Search for the cell housing the specified text and yield its (X, Y) center coordinate. 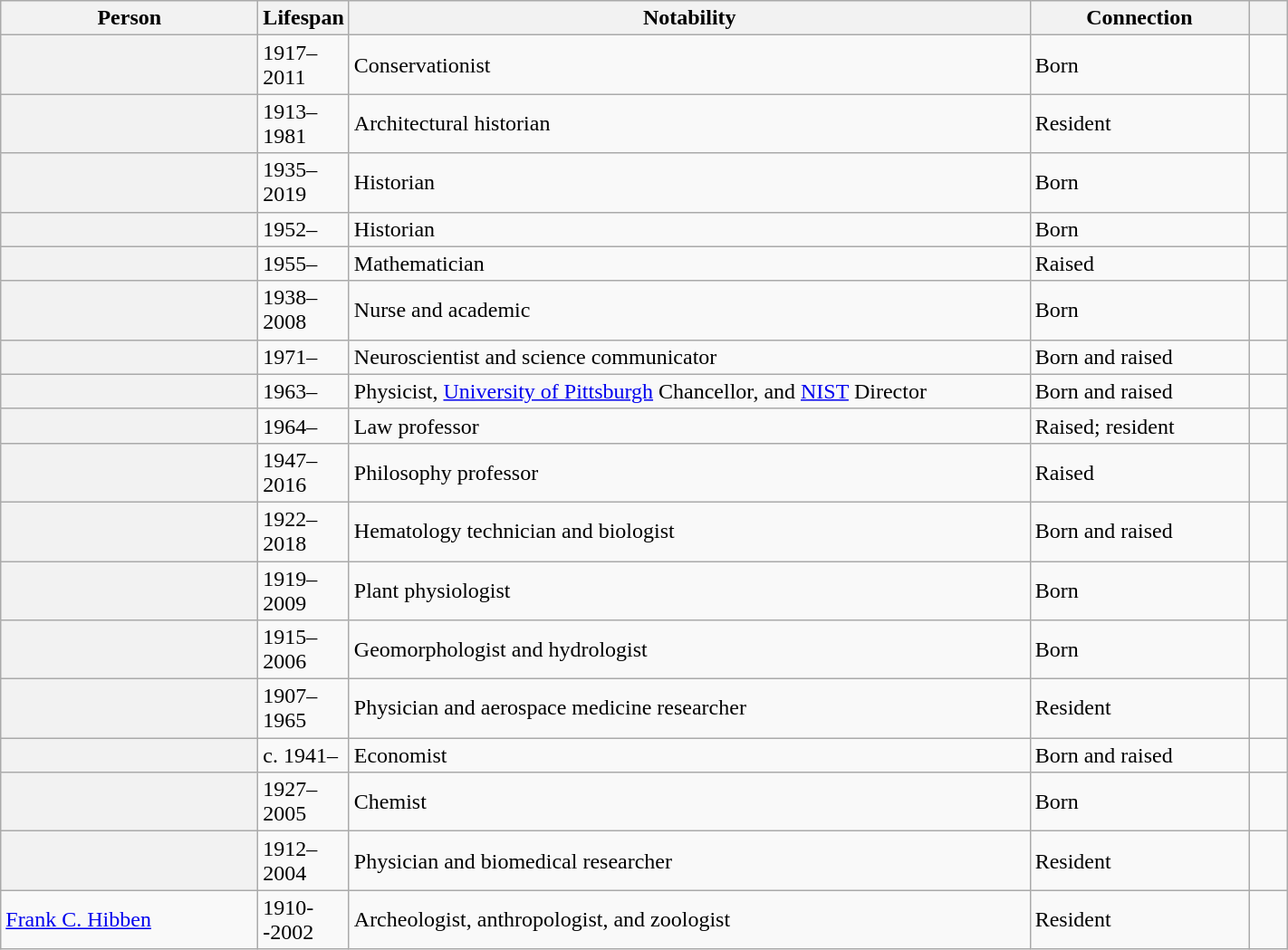
Notability (689, 18)
1917–2011 (303, 65)
1912–2004 (303, 860)
1971– (303, 357)
1964– (303, 426)
Geomorphologist and hydrologist (689, 650)
1910--2002 (303, 920)
1927–2005 (303, 802)
1955– (303, 264)
Archeologist, anthropologist, and zoologist (689, 920)
1922–2018 (303, 531)
1947–2016 (303, 473)
1913–1981 (303, 123)
1919–2009 (303, 590)
1963– (303, 391)
Conservationist (689, 65)
Hematology technician and biologist (689, 531)
1938–2008 (303, 310)
Physician and aerospace medicine researcher (689, 708)
Lifespan (303, 18)
c. 1941– (303, 755)
1907–1965 (303, 708)
Nurse and academic (689, 310)
Physician and biomedical researcher (689, 860)
Connection (1139, 18)
Philosophy professor (689, 473)
Physicist, University of Pittsburgh Chancellor, and NIST Director (689, 391)
Chemist (689, 802)
1952– (303, 229)
Raised; resident (1139, 426)
Law professor (689, 426)
Frank C. Hibben (130, 920)
Mathematician (689, 264)
1935–2019 (303, 183)
Economist (689, 755)
Plant physiologist (689, 590)
Neuroscientist and science communicator (689, 357)
1915–2006 (303, 650)
Architectural historian (689, 123)
Person (130, 18)
